Locate the cell with the specified text and output its [X, Y] center coordinate. 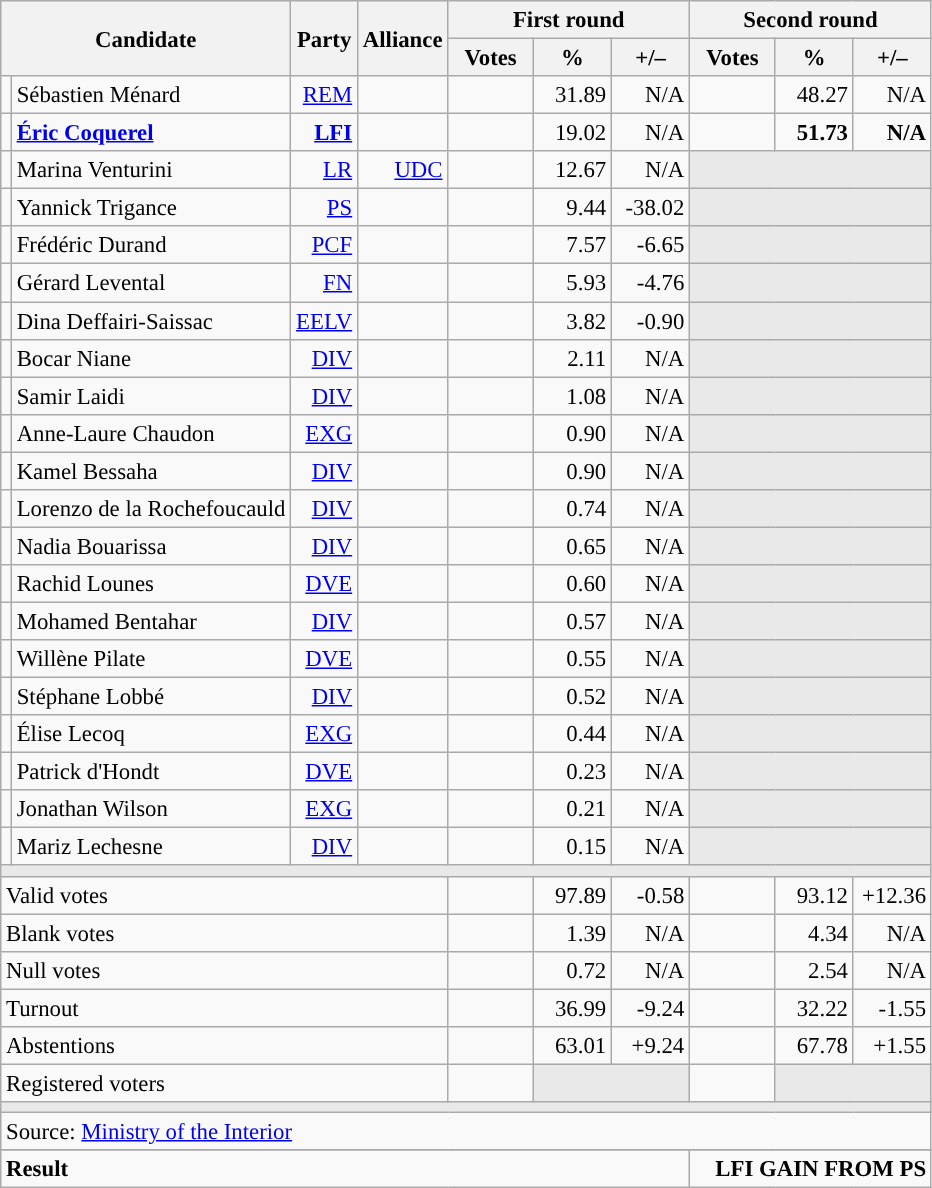
19.02 [572, 133]
0.15 [572, 847]
0.74 [572, 509]
+12.36 [892, 895]
LR [324, 170]
32.22 [814, 1008]
REM [324, 95]
Élise Lecoq [150, 734]
Stéphane Lobbé [150, 697]
-0.58 [650, 895]
0.55 [572, 659]
+9.24 [650, 1046]
51.73 [814, 133]
Rachid Lounes [150, 584]
Jonathan Wilson [150, 809]
Lorenzo de la Rochefoucauld [150, 509]
-4.76 [650, 283]
LFI GAIN FROM PS [811, 1169]
PS [324, 208]
Result [346, 1169]
Marina Venturini [150, 170]
Mariz Lechesne [150, 847]
Mohamed Bentahar [150, 621]
63.01 [572, 1046]
1.08 [572, 396]
9.44 [572, 208]
7.57 [572, 245]
Willène Pilate [150, 659]
Turnout [224, 1008]
0.23 [572, 772]
67.78 [814, 1046]
Alliance [402, 38]
Abstentions [224, 1046]
36.99 [572, 1008]
0.57 [572, 621]
Samir Laidi [150, 396]
FN [324, 283]
Candidate [146, 38]
Source: Ministry of the Interior [466, 1131]
0.21 [572, 809]
Dina Deffairi-Saissac [150, 321]
0.60 [572, 584]
-1.55 [892, 1008]
First round [569, 20]
LFI [324, 133]
Nadia Bouarissa [150, 546]
31.89 [572, 95]
Party [324, 38]
12.67 [572, 170]
Frédéric Durand [150, 245]
Gérard Levental [150, 283]
5.93 [572, 283]
PCF [324, 245]
UDC [402, 170]
2.11 [572, 358]
93.12 [814, 895]
48.27 [814, 95]
Registered voters [224, 1083]
Blank votes [224, 933]
Valid votes [224, 895]
-0.90 [650, 321]
4.34 [814, 933]
-38.02 [650, 208]
Patrick d'Hondt [150, 772]
0.52 [572, 697]
-6.65 [650, 245]
Kamel Bessaha [150, 471]
Anne-Laure Chaudon [150, 433]
Null votes [224, 970]
97.89 [572, 895]
3.82 [572, 321]
2.54 [814, 970]
0.65 [572, 546]
Yannick Trigance [150, 208]
Second round [811, 20]
-9.24 [650, 1008]
Éric Coquerel [150, 133]
1.39 [572, 933]
EELV [324, 321]
0.72 [572, 970]
+1.55 [892, 1046]
Sébastien Ménard [150, 95]
0.44 [572, 734]
Bocar Niane [150, 358]
